Return the [X, Y] coordinate for the center point of the cell that contains the specified text.  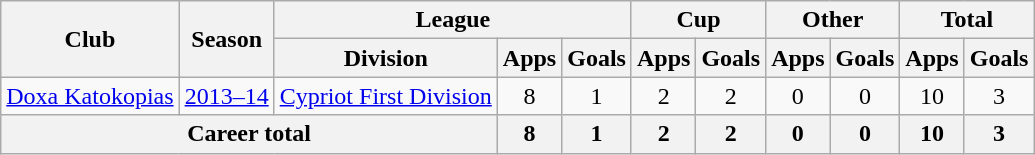
Division [386, 58]
Career total [250, 134]
Cup [698, 20]
Doxa Katokopias [90, 96]
League [452, 20]
Total [967, 20]
Cypriot First Division [386, 96]
Other [833, 20]
2013–14 [226, 96]
Club [90, 39]
Season [226, 39]
